Determine the [X, Y] coordinate at the center of the cell enclosing the given text.  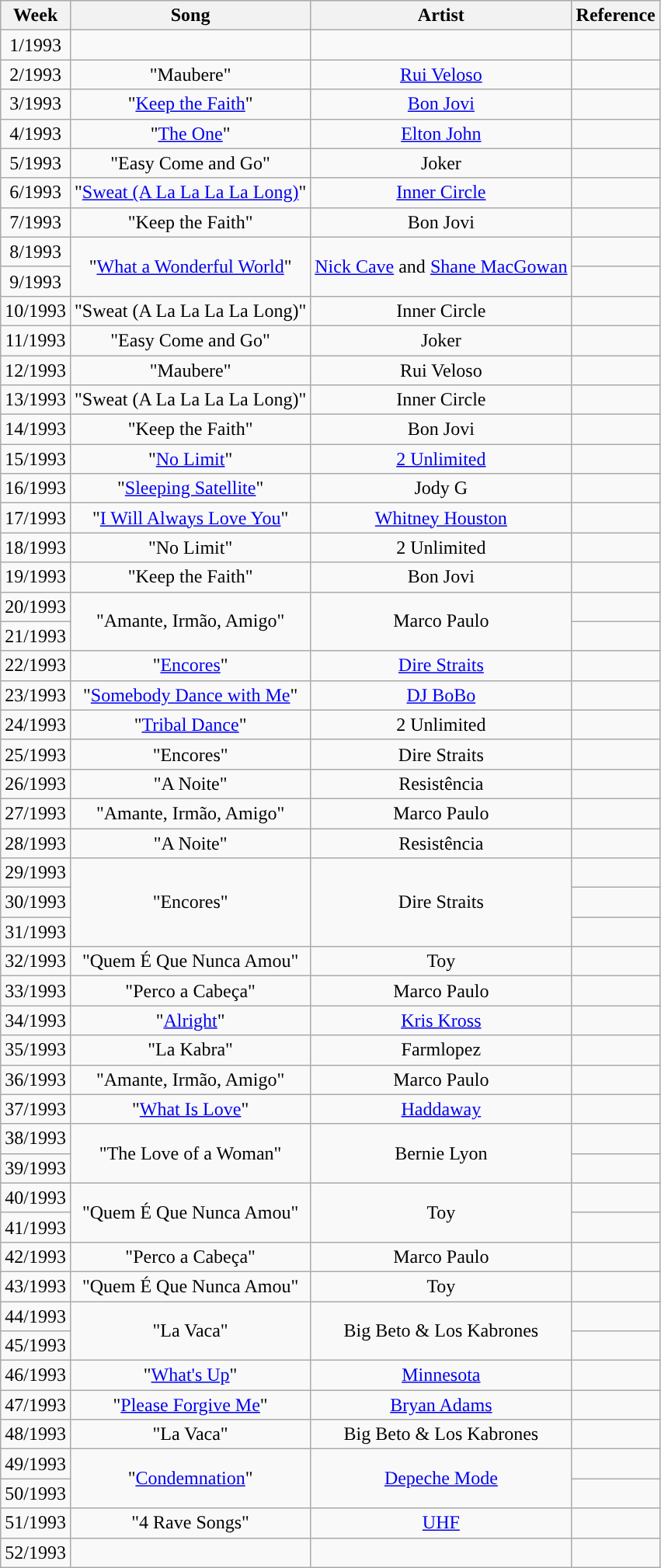
"Condemnation" [190, 1479]
9/1993 [36, 281]
15/1993 [36, 459]
"Please Forgive Me" [190, 1405]
12/1993 [36, 370]
8/1993 [36, 252]
20/1993 [36, 607]
"4 Rave Songs" [190, 1523]
17/1993 [36, 518]
48/1993 [36, 1434]
28/1993 [36, 843]
"What Is Love" [190, 1109]
Kris Kross [441, 1020]
"I Will Always Love You" [190, 518]
2/1993 [36, 75]
18/1993 [36, 548]
"What a Wonderful World" [190, 266]
52/1993 [36, 1552]
Minnesota [441, 1375]
51/1993 [36, 1523]
Haddaway [441, 1109]
45/1993 [36, 1346]
"The One" [190, 134]
22/1993 [36, 666]
13/1993 [36, 400]
3/1993 [36, 104]
Nick Cave and Shane MacGowan [441, 266]
Bernie Lyon [441, 1153]
24/1993 [36, 725]
Elton John [441, 134]
34/1993 [36, 1020]
23/1993 [36, 695]
11/1993 [36, 340]
10/1993 [36, 311]
21/1993 [36, 636]
"Sleeping Satellite" [190, 488]
Jody G [441, 488]
1/1993 [36, 45]
25/1993 [36, 754]
"Somebody Dance with Me" [190, 695]
47/1993 [36, 1405]
19/1993 [36, 577]
29/1993 [36, 873]
Song [190, 16]
Reference [615, 16]
5/1993 [36, 163]
49/1993 [36, 1464]
43/1993 [36, 1286]
Whitney Houston [441, 518]
46/1993 [36, 1375]
31/1993 [36, 932]
33/1993 [36, 991]
36/1993 [36, 1080]
"The Love of a Woman" [190, 1153]
14/1993 [36, 429]
Bryan Adams [441, 1405]
16/1993 [36, 488]
Farmlopez [441, 1050]
42/1993 [36, 1257]
44/1993 [36, 1316]
50/1993 [36, 1493]
"Tribal Dance" [190, 725]
26/1993 [36, 784]
4/1993 [36, 134]
Week [36, 16]
DJ BoBo [441, 695]
"What's Up" [190, 1375]
39/1993 [36, 1168]
"Alright" [190, 1020]
Depeche Mode [441, 1479]
UHF [441, 1523]
"La Kabra" [190, 1050]
40/1993 [36, 1198]
32/1993 [36, 961]
37/1993 [36, 1109]
Artist [441, 16]
30/1993 [36, 902]
35/1993 [36, 1050]
7/1993 [36, 222]
41/1993 [36, 1227]
6/1993 [36, 193]
27/1993 [36, 813]
38/1993 [36, 1139]
